Detect which cell encompasses the target text, then output its (X, Y) center coordinate. 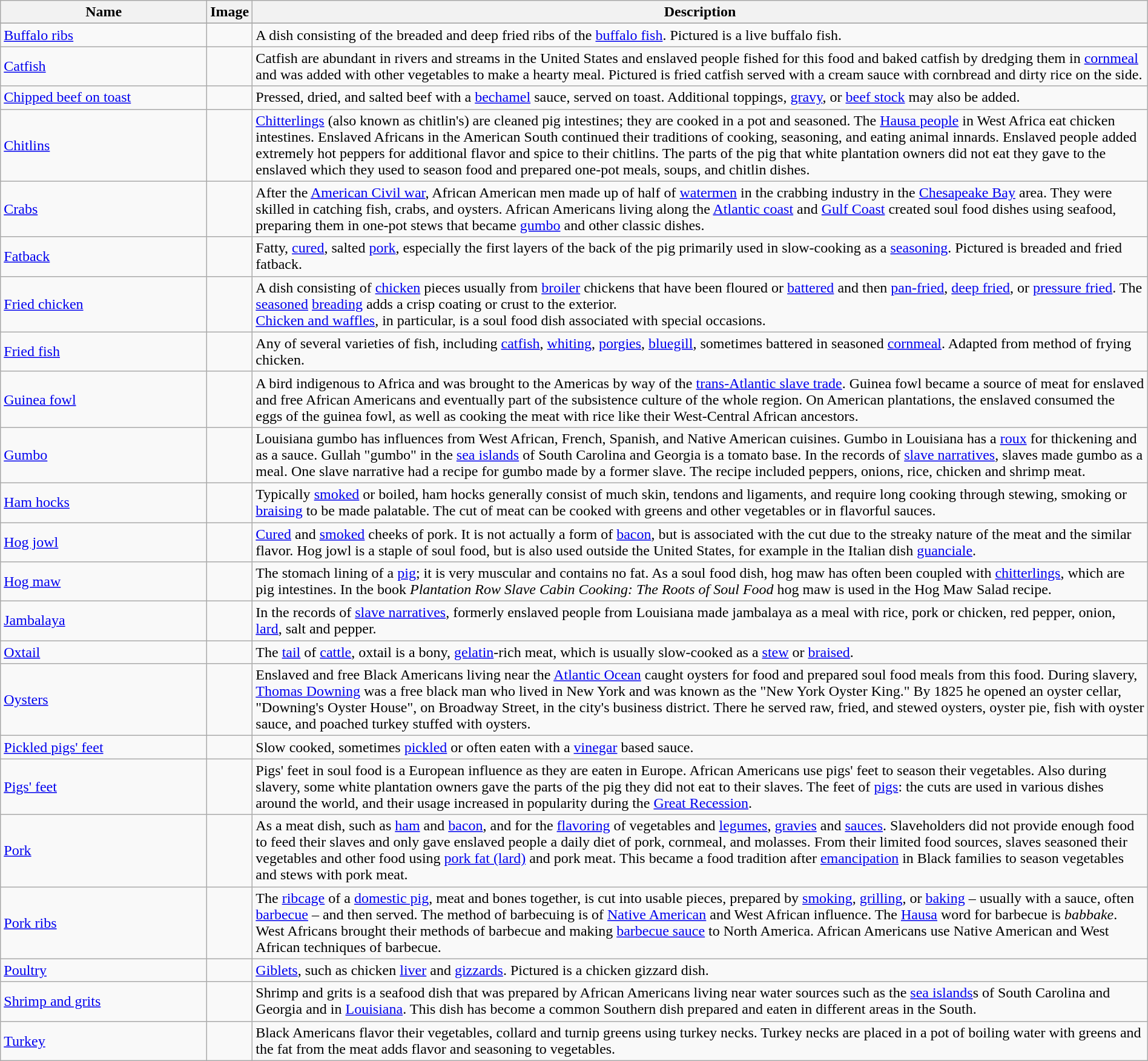
Pork ribs (104, 923)
Oxtail (104, 652)
Slow cooked, sometimes pickled or often eaten with a vinegar based sauce. (700, 747)
Shrimp and grits (104, 1002)
Gumbo (104, 455)
Jambalaya (104, 621)
Pressed, dried, and salted beef with a bechamel sauce, served on toast. Additional toppings, gravy, or beef stock may also be added. (700, 98)
Description (700, 12)
Ham hocks (104, 503)
Turkey (104, 1040)
Pigs' feet (104, 787)
Catfish (104, 67)
Fatback (104, 257)
Hog jowl (104, 541)
Poultry (104, 970)
Pickled pigs' feet (104, 747)
A dish consisting of the breaded and deep fried ribs of the buffalo fish. Pictured is a live buffalo fish. (700, 35)
Pork (104, 850)
Guinea fowl (104, 399)
Oysters (104, 700)
Crabs (104, 209)
Buffalo ribs (104, 35)
The tail of cattle, oxtail is a bony, gelatin-rich meat, which is usually slow-cooked as a stew or braised. (700, 652)
Fried chicken (104, 304)
Giblets, such as chicken liver and gizzards. Pictured is a chicken gizzard dish. (700, 970)
Name (104, 12)
Image (230, 12)
Fried fish (104, 351)
Hog maw (104, 581)
Chipped beef on toast (104, 98)
Chitlins (104, 145)
